Extract the [X, Y] coordinate from the center of the cell holding the provided text.  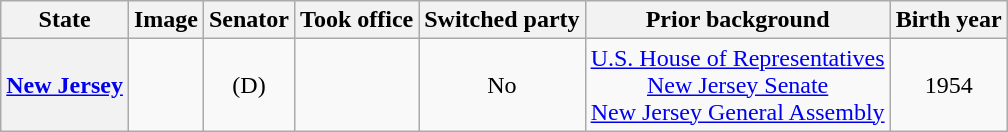
(D) [248, 85]
No [502, 85]
Senator [248, 20]
New Jersey [65, 85]
Took office [357, 20]
Prior background [738, 20]
Switched party [502, 20]
U.S. House of RepresentativesNew Jersey SenateNew Jersey General Assembly [738, 85]
Birth year [948, 20]
Image [166, 20]
State [65, 20]
1954 [948, 85]
